Locate the cell with the specified text and output its (x, y) center coordinate. 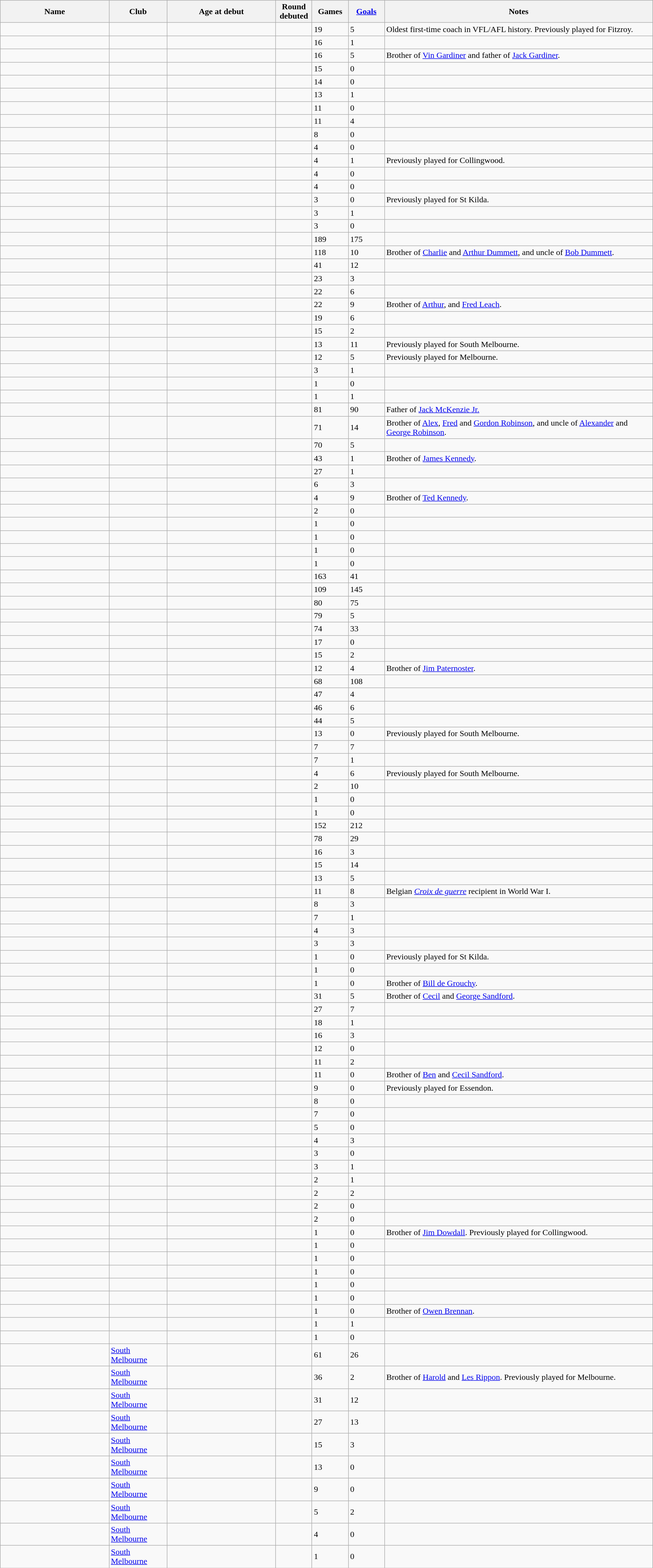
163 (330, 576)
Oldest first-time coach in VFL/AFL history. Previously played for Fitzroy. (519, 29)
70 (330, 445)
17 (330, 642)
Brother of Vin Gardiner and father of Jack Gardiner. (519, 55)
68 (330, 681)
Brother of Ted Kennedy. (519, 498)
Brother of Arthur, and Fred Leach. (519, 305)
109 (330, 589)
189 (330, 239)
Brother of Jim Dowdall. Previously played for Collingwood. (519, 1232)
Belgian Croix de guerre recipient in World War I. (519, 891)
Age at debut (221, 12)
29 (366, 839)
90 (366, 410)
Brother of Bill de Grouchy. (519, 983)
Brother of Jim Paternoster. (519, 668)
61 (330, 1355)
Brother of Owen Brennan. (519, 1311)
46 (330, 707)
23 (330, 278)
Father of Jack McKenzie Jr. (519, 410)
118 (330, 252)
47 (330, 694)
26 (366, 1355)
145 (366, 589)
71 (330, 427)
Brother of Alex, Fred and Gordon Robinson, and uncle of Alexander and George Robinson. (519, 427)
79 (330, 616)
Goals (366, 12)
Brother of Charlie and Arthur Dummett, and uncle of Bob Dummett. (519, 252)
Brother of Cecil and George Sandford. (519, 996)
78 (330, 839)
Notes (519, 12)
36 (330, 1377)
75 (366, 603)
152 (330, 826)
Previously played for Essendon. (519, 1088)
43 (330, 458)
Brother of Harold and Les Rippon. Previously played for Melbourne. (519, 1377)
Brother of Ben and Cecil Sandford. (519, 1075)
Club (138, 12)
108 (366, 681)
18 (330, 1022)
Brother of James Kennedy. (519, 458)
175 (366, 239)
Round debuted (294, 12)
Games (330, 12)
74 (330, 629)
212 (366, 826)
80 (330, 603)
Name (55, 12)
81 (330, 410)
Previously played for Collingwood. (519, 160)
33 (366, 629)
Previously played for Melbourne. (519, 357)
44 (330, 721)
